Pinpoint the cell where the given text exists, returning its (x, y) midpoint coordinate. 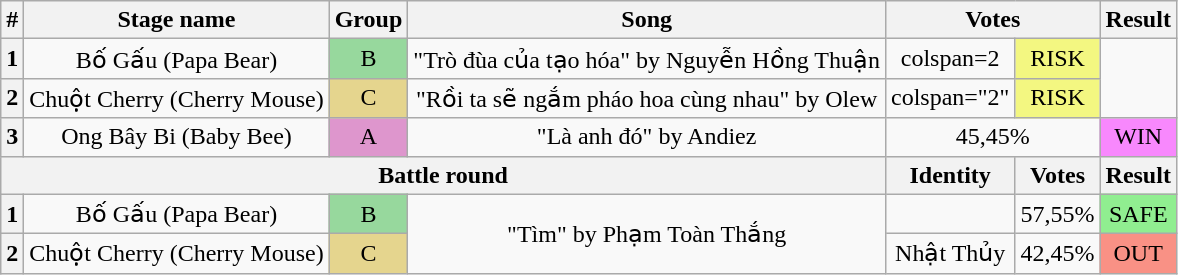
OUT (1138, 254)
3 (12, 137)
Battle round (444, 175)
Stage name (176, 20)
SAFE (1138, 214)
A (368, 137)
WIN (1138, 137)
Identity (950, 175)
"Rồi ta sẽ ngắm pháo hoa cùng nhau" by Olew (647, 98)
Song (647, 20)
colspan="2" (950, 98)
42,45% (1058, 254)
"Là anh đó" by Andiez (647, 137)
# (12, 20)
colspan=2 (950, 59)
57,55% (1058, 214)
"Tìm" by Phạm Toàn Thắng (647, 234)
Nhật Thủy (950, 254)
45,45% (992, 137)
Group (368, 20)
"Trò đùa của tạo hóa" by Nguyễn Hồng Thuận (647, 59)
Ong Bây Bi (Baby Bee) (176, 137)
